Output the [x, y] coordinate of the center of the cell containing the given text.  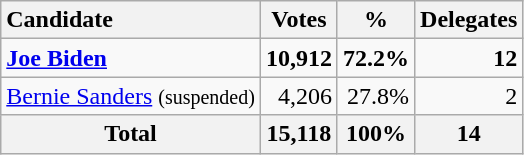
14 [469, 134]
4,206 [298, 96]
27.8% [376, 96]
72.2% [376, 58]
Votes [298, 20]
Delegates [469, 20]
Joe Biden [131, 58]
Candidate [131, 20]
Bernie Sanders (suspended) [131, 96]
2 [469, 96]
15,118 [298, 134]
12 [469, 58]
10,912 [298, 58]
100% [376, 134]
Total [131, 134]
% [376, 20]
